Determine the (X, Y) coordinate at the center of the cell enclosing the given text.  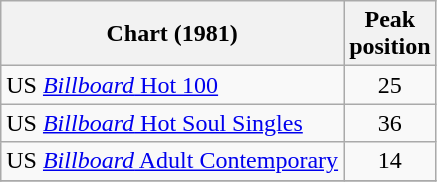
US Billboard Hot Soul Singles (172, 123)
36 (390, 123)
US Billboard Adult Contemporary (172, 161)
Chart (1981) (172, 34)
US Billboard Hot 100 (172, 85)
25 (390, 85)
Peakposition (390, 34)
14 (390, 161)
